Find where the given text appears and provide that cell's center as (X, Y) coordinate. 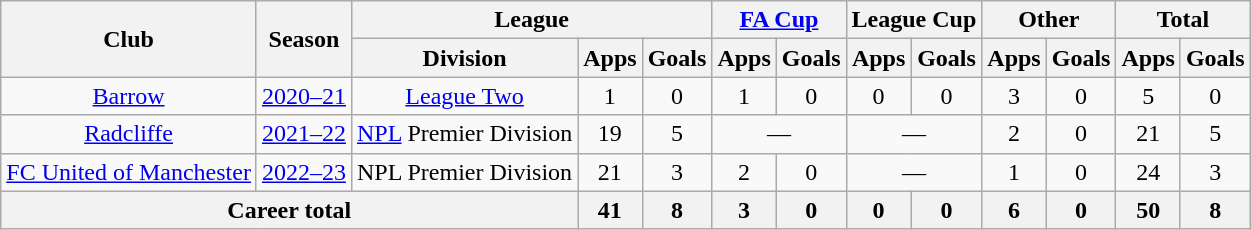
6 (1014, 210)
League Cup (914, 20)
Radcliffe (129, 134)
Barrow (129, 96)
2022–23 (304, 172)
FA Cup (779, 20)
FC United of Manchester (129, 172)
Career total (290, 210)
Division (464, 58)
Season (304, 39)
League (531, 20)
24 (1148, 172)
League Two (464, 96)
2020–21 (304, 96)
19 (610, 134)
Other (1049, 20)
Club (129, 39)
Total (1183, 20)
2021–22 (304, 134)
41 (610, 210)
50 (1148, 210)
